Capture the cell that displays the provided text and extract its (X, Y) central coordinate. 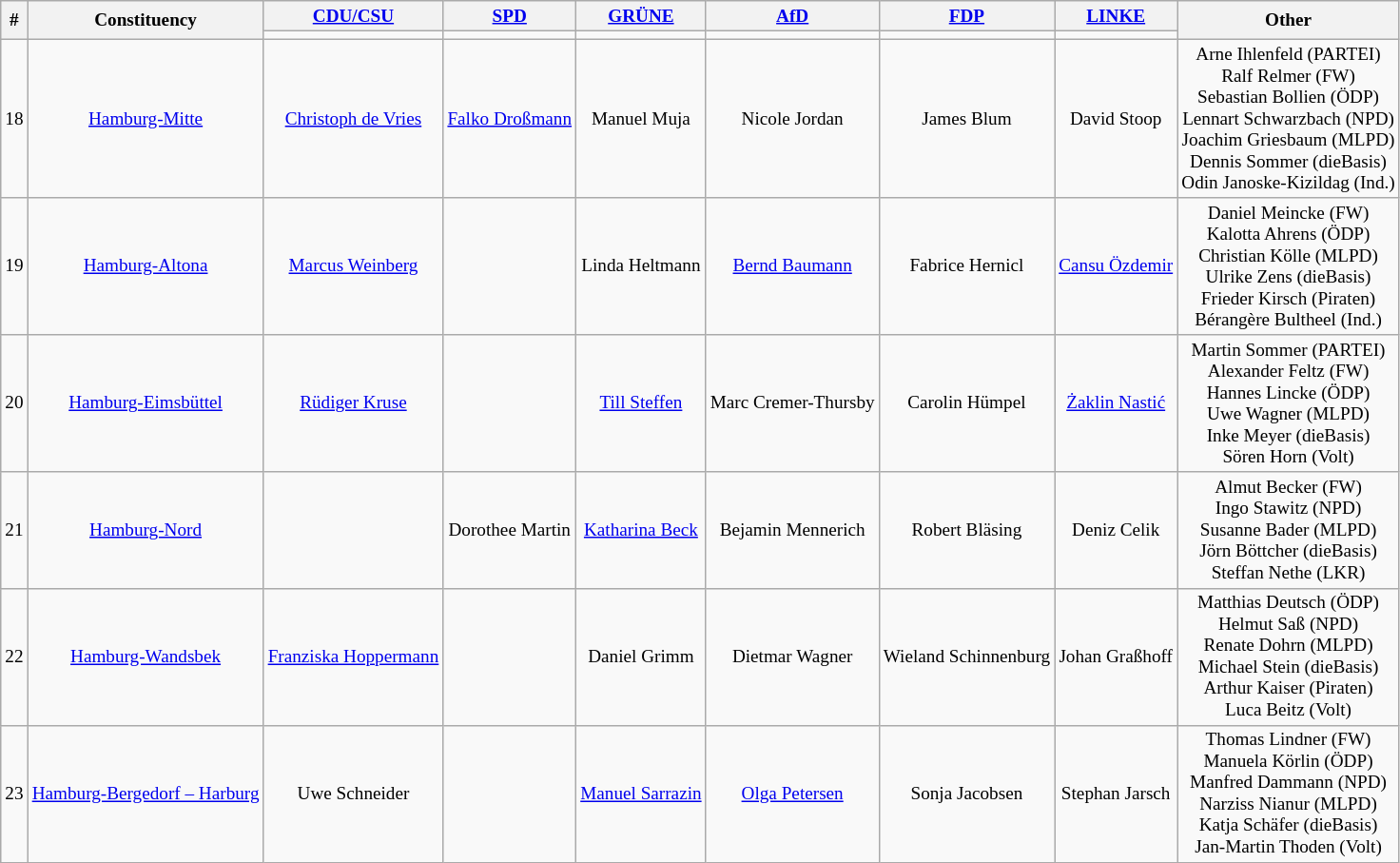
Thomas Lindner (FW)Manuela Körlin (ÖDP)Manfred Dammann (NPD)Narziss Nianur (MLPD)Katja Schäfer (dieBasis)Jan-Martin Thoden (Volt) (1289, 794)
James Blum (966, 118)
Fabrice Hernicl (966, 266)
23 (14, 794)
Marc Cremer-Thursby (792, 403)
Olga Petersen (792, 794)
Manuel Muja (641, 118)
Constituency (146, 21)
Manuel Sarrazin (641, 794)
Hamburg-Eimsbüttel (146, 403)
Marcus Weinberg (354, 266)
Martin Sommer (PARTEI)Alexander Feltz (FW)Hannes Lincke (ÖDP)Uwe Wagner (MLPD)Inke Meyer (dieBasis)Sören Horn (Volt) (1289, 403)
Christoph de Vries (354, 118)
David Stoop (1117, 118)
Żaklin Nastić (1117, 403)
Hamburg-Nord (146, 530)
Other (1289, 21)
Daniel Meincke (FW)Kalotta Ahrens (ÖDP)Christian Kölle (MLPD)Ulrike Zens (dieBasis)Frieder Kirsch (Piraten)Bérangère Bultheel (Ind.) (1289, 266)
19 (14, 266)
SPD (510, 16)
20 (14, 403)
Almut Becker (FW)Ingo Stawitz (NPD)Susanne Bader (MLPD)Jörn Böttcher (dieBasis)Steffan Nethe (LKR) (1289, 530)
Hamburg-Altona (146, 266)
Matthias Deutsch (ÖDP)Helmut Saß (NPD)Renate Dohrn (MLPD)Michael Stein (dieBasis)Arthur Kaiser (Piraten)Luca Beitz (Volt) (1289, 657)
Johan Graßhoff (1117, 657)
Nicole Jordan (792, 118)
Hamburg-Wandsbek (146, 657)
AfD (792, 16)
Dorothee Martin (510, 530)
Cansu Özdemir (1117, 266)
Wieland Schinnenburg (966, 657)
Daniel Grimm (641, 657)
FDP (966, 16)
Katharina Beck (641, 530)
Linda Heltmann (641, 266)
Till Steffen (641, 403)
Stephan Jarsch (1117, 794)
Robert Bläsing (966, 530)
21 (14, 530)
22 (14, 657)
Carolin Hümpel (966, 403)
Sonja Jacobsen (966, 794)
LINKE (1117, 16)
Bernd Baumann (792, 266)
Hamburg-Bergedorf – Harburg (146, 794)
Falko Droßmann (510, 118)
Dietmar Wagner (792, 657)
18 (14, 118)
Bejamin Mennerich (792, 530)
# (14, 21)
GRÜNE (641, 16)
CDU/CSU (354, 16)
Uwe Schneider (354, 794)
Deniz Celik (1117, 530)
Rüdiger Kruse (354, 403)
Hamburg-Mitte (146, 118)
Franziska Hoppermann (354, 657)
